Scan for the cell matching the given text and deliver its [X, Y] coordinate at center. 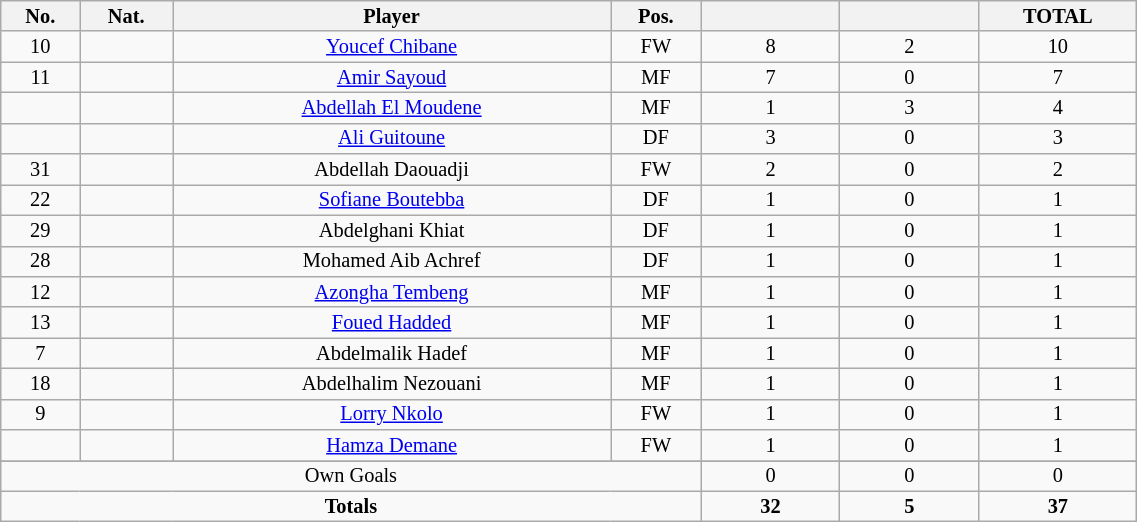
Amir Sayoud [392, 78]
5 [910, 506]
31 [40, 170]
Abdellah Daouadji [392, 170]
Player [392, 16]
Abdelmalik Hadef [392, 354]
Pos. [656, 16]
Lorry Nkolo [392, 414]
28 [40, 262]
8 [770, 46]
Mohamed Aib Achref [392, 262]
13 [40, 322]
Own Goals [351, 476]
TOTAL [1058, 16]
Ali Guitoune [392, 138]
Nat. [126, 16]
Abdelghani Khiat [392, 230]
32 [770, 506]
Abdelhalim Nezouani [392, 384]
29 [40, 230]
37 [1058, 506]
Foued Hadded [392, 322]
Abdellah El Moudene [392, 108]
Hamza Demane [392, 446]
22 [40, 200]
4 [1058, 108]
11 [40, 78]
12 [40, 292]
18 [40, 384]
Sofiane Boutebba [392, 200]
No. [40, 16]
Youcef Chibane [392, 46]
Totals [351, 506]
9 [40, 414]
Azongha Tembeng [392, 292]
